From the cell containing the given text, extract its center point as [x, y] coordinate. 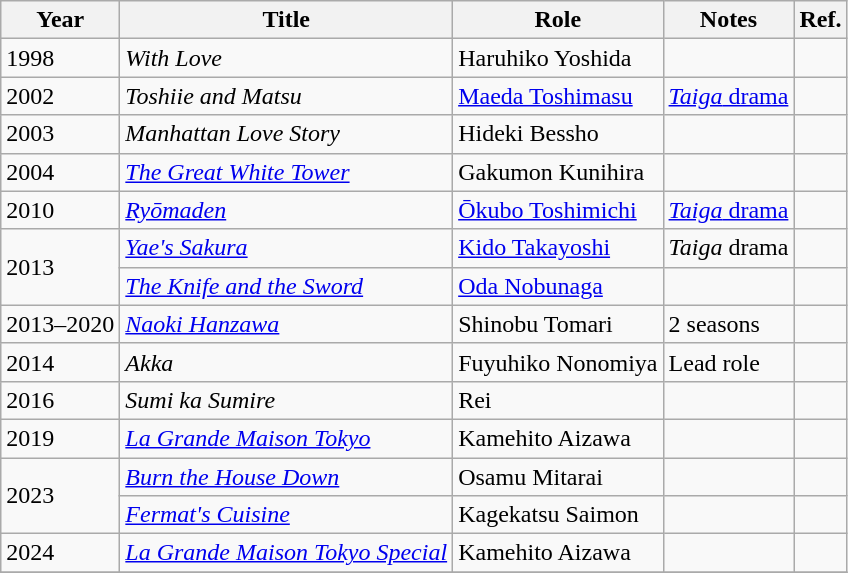
2024 [60, 553]
La Grande Maison Tokyo Special [286, 553]
2 seasons [728, 324]
2016 [60, 400]
Yae's Sakura [286, 248]
Role [558, 20]
Ref. [820, 20]
Ryōmaden [286, 210]
Rei [558, 400]
Kagekatsu Saimon [558, 515]
Kido Takayoshi [558, 248]
2002 [60, 96]
2004 [60, 172]
Gakumon Kunihira [558, 172]
Burn the House Down [286, 477]
Fuyuhiko Nonomiya [558, 362]
La Grande Maison Tokyo [286, 438]
With Love [286, 58]
Hideki Bessho [558, 134]
2003 [60, 134]
Manhattan Love Story [286, 134]
Sumi ka Sumire [286, 400]
2014 [60, 362]
Title [286, 20]
Maeda Toshimasu [558, 96]
Osamu Mitarai [558, 477]
Toshiie and Matsu [286, 96]
Shinobu Tomari [558, 324]
The Knife and the Sword [286, 286]
Fermat's Cuisine [286, 515]
Haruhiko Yoshida [558, 58]
Akka [286, 362]
Lead role [728, 362]
2013–2020 [60, 324]
The Great White Tower [286, 172]
Naoki Hanzawa [286, 324]
Oda Nobunaga [558, 286]
2019 [60, 438]
2023 [60, 496]
Year [60, 20]
1998 [60, 58]
2013 [60, 267]
Ōkubo Toshimichi [558, 210]
Notes [728, 20]
2010 [60, 210]
